Return the [x, y] coordinate for the center point of the cell that contains the specified text.  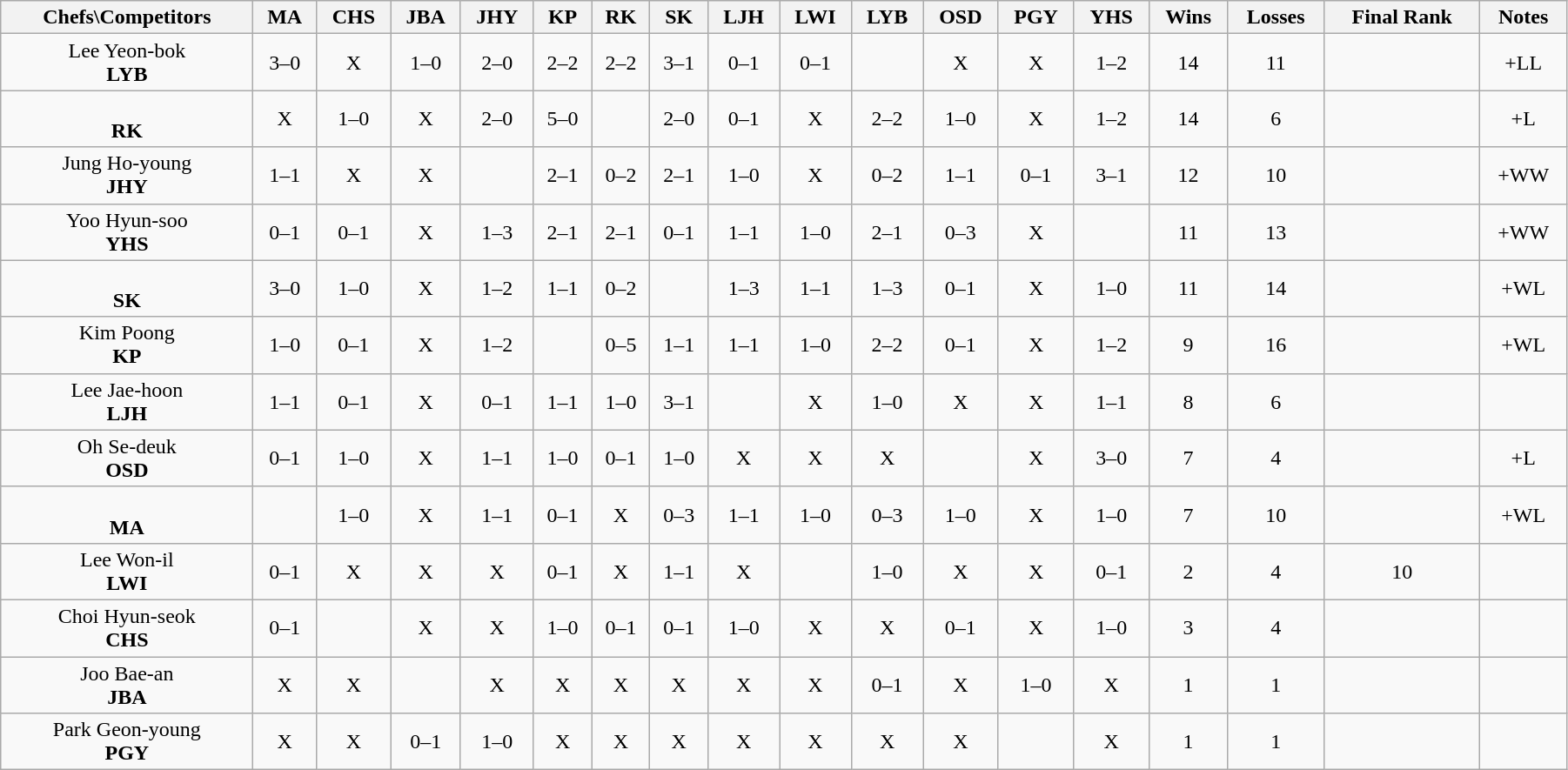
Lee Won-ilLWI [127, 571]
LWI [816, 17]
LJH [744, 17]
5–0 [562, 118]
13 [1276, 231]
LYB [888, 17]
Choi Hyun-seokCHS [127, 628]
PGY [1036, 17]
2 [1189, 571]
Joo Bae-anJBA [127, 684]
CHS [353, 17]
Notes [1523, 17]
Oh Se-deukOSD [127, 458]
8 [1189, 402]
16 [1276, 345]
Lee Jae-hoonLJH [127, 402]
JBA [426, 17]
0–5 [621, 345]
JHY [497, 17]
YHS [1111, 17]
+LL [1523, 63]
Losses [1276, 17]
3 [1189, 628]
Park Geon-youngPGY [127, 741]
9 [1189, 345]
KP [562, 17]
Jung Ho-youngJHY [127, 176]
Lee Yeon-bokLYB [127, 63]
OSD [961, 17]
Kim PoongKP [127, 345]
Chefs\Competitors [127, 17]
Yoo Hyun-sooYHS [127, 231]
Wins [1189, 17]
12 [1189, 176]
Final Rank [1402, 17]
